Pinpoint the cell where the given text exists, returning its (x, y) midpoint coordinate. 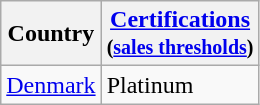
Country (51, 34)
Certifications(sales thresholds) (180, 34)
Platinum (180, 85)
Denmark (51, 85)
